Return the (X, Y) coordinate for the center point of the cell that contains the specified text.  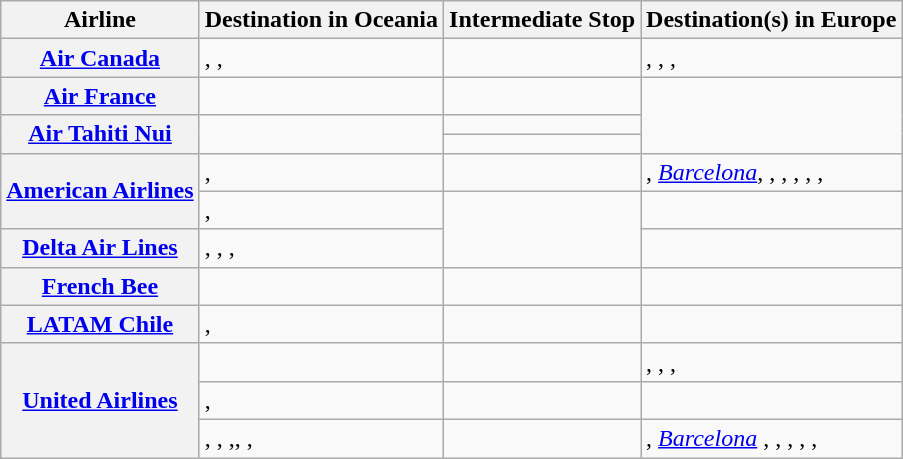
LATAM Chile (100, 324)
Airline (100, 20)
, Barcelona, , , , , , (772, 172)
, , ,, , (321, 438)
, Barcelona , , , , , (772, 438)
Destination in Oceania (321, 20)
Air Tahiti Nui (100, 134)
French Bee (100, 286)
Air Canada (100, 58)
American Airlines (100, 191)
Delta Air Lines (100, 248)
United Airlines (100, 400)
Air France (100, 96)
Destination(s) in Europe (772, 20)
, , (321, 58)
Intermediate Stop (542, 20)
